For the text-containing cell, return its midpoint in [x, y] coordinate format. 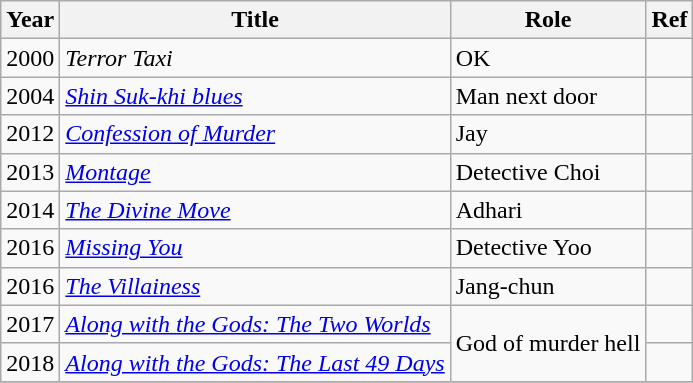
Ref [670, 20]
Montage [255, 172]
God of murder hell [548, 343]
The Villainess [255, 286]
2017 [30, 324]
2004 [30, 96]
2014 [30, 210]
Year [30, 20]
OK [548, 58]
Detective Choi [548, 172]
Title [255, 20]
2012 [30, 134]
Shin Suk-khi blues [255, 96]
Jay [548, 134]
2013 [30, 172]
2000 [30, 58]
Detective Yoo [548, 248]
Adhari [548, 210]
2018 [30, 362]
Man next door [548, 96]
Terror Taxi [255, 58]
Along with the Gods: The Two Worlds [255, 324]
Missing You [255, 248]
Confession of Murder [255, 134]
Role [548, 20]
The Divine Move [255, 210]
Along with the Gods: The Last 49 Days [255, 362]
Jang-chun [548, 286]
